Scan for the cell matching the given text and deliver its [X, Y] coordinate at center. 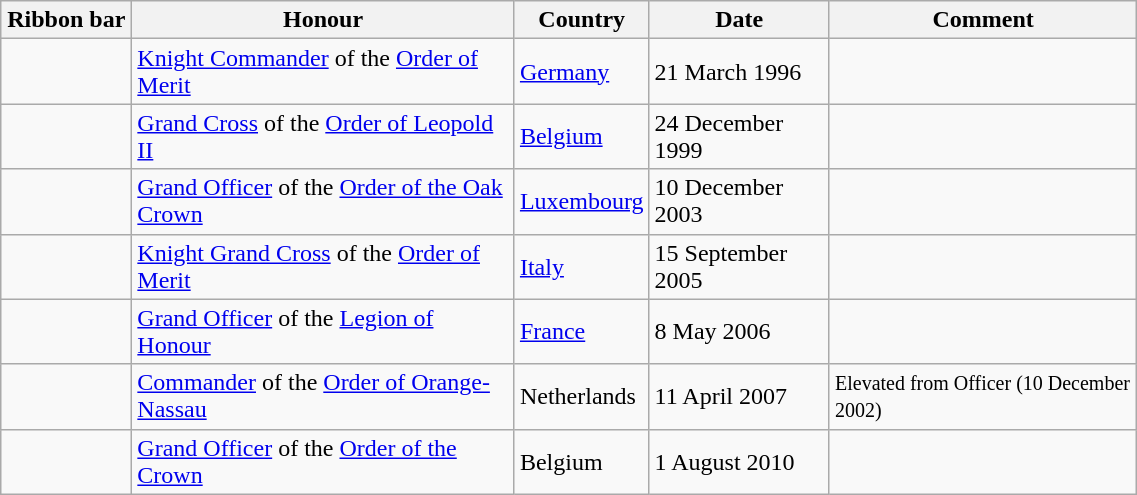
Honour [324, 20]
Netherlands [582, 396]
Date [739, 20]
Knight Commander of the Order of Merit [324, 72]
Knight Grand Cross of the Order of Merit [324, 266]
8 May 2006 [739, 332]
Elevated from Officer (10 December 2002) [982, 396]
Commander of the Order of Orange-Nassau [324, 396]
11 April 2007 [739, 396]
Italy [582, 266]
21 March 1996 [739, 72]
1 August 2010 [739, 462]
Grand Officer of the Legion of Honour [324, 332]
Grand Officer of the Order of the Crown [324, 462]
Ribbon bar [66, 20]
France [582, 332]
Grand Officer of the Order of the Oak Crown [324, 202]
24 December 1999 [739, 136]
Comment [982, 20]
10 December 2003 [739, 202]
Germany [582, 72]
Luxembourg [582, 202]
Country [582, 20]
Grand Cross of the Order of Leopold II [324, 136]
15 September 2005 [739, 266]
